Extract the (X, Y) coordinate from the center of the cell holding the provided text.  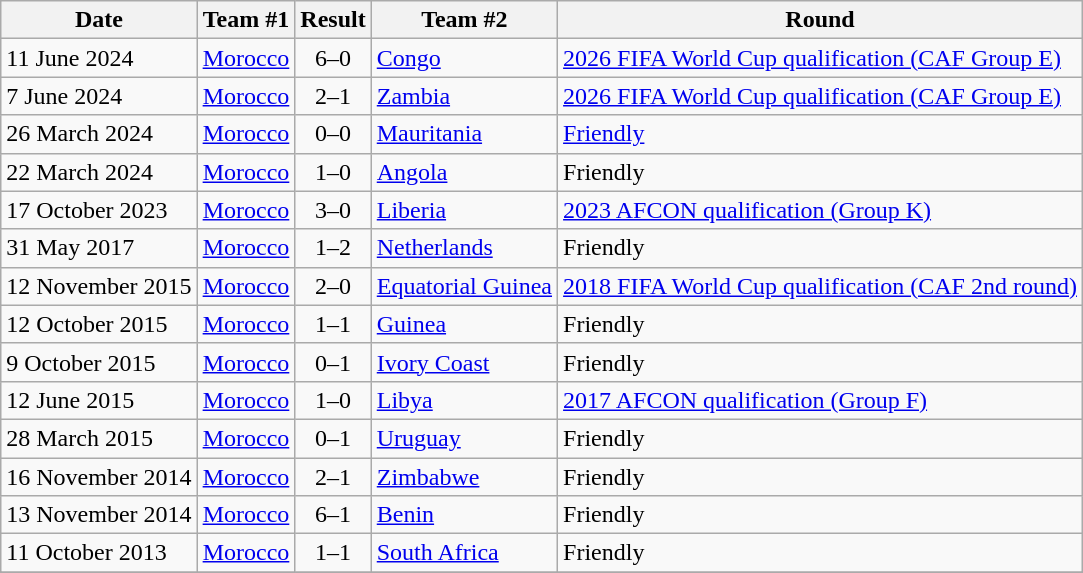
South Africa (464, 553)
22 March 2024 (99, 172)
12 June 2015 (99, 400)
Uruguay (464, 438)
Libya (464, 400)
6–0 (333, 58)
2–0 (333, 286)
12 November 2015 (99, 286)
Round (820, 20)
11 October 2013 (99, 553)
Mauritania (464, 134)
Angola (464, 172)
11 June 2024 (99, 58)
Liberia (464, 210)
Congo (464, 58)
Date (99, 20)
17 October 2023 (99, 210)
1–2 (333, 248)
26 March 2024 (99, 134)
28 March 2015 (99, 438)
Ivory Coast (464, 362)
16 November 2014 (99, 477)
2017 AFCON qualification (Group F) (820, 400)
Team #2 (464, 20)
9 October 2015 (99, 362)
Zimbabwe (464, 477)
7 June 2024 (99, 96)
6–1 (333, 515)
31 May 2017 (99, 248)
Result (333, 20)
13 November 2014 (99, 515)
Equatorial Guinea (464, 286)
Zambia (464, 96)
Team #1 (246, 20)
0–0 (333, 134)
3–0 (333, 210)
Guinea (464, 324)
12 October 2015 (99, 324)
Netherlands (464, 248)
2023 AFCON qualification (Group K) (820, 210)
Benin (464, 515)
2018 FIFA World Cup qualification (CAF 2nd round) (820, 286)
